Return (x, y) of the center of cell containing provided text 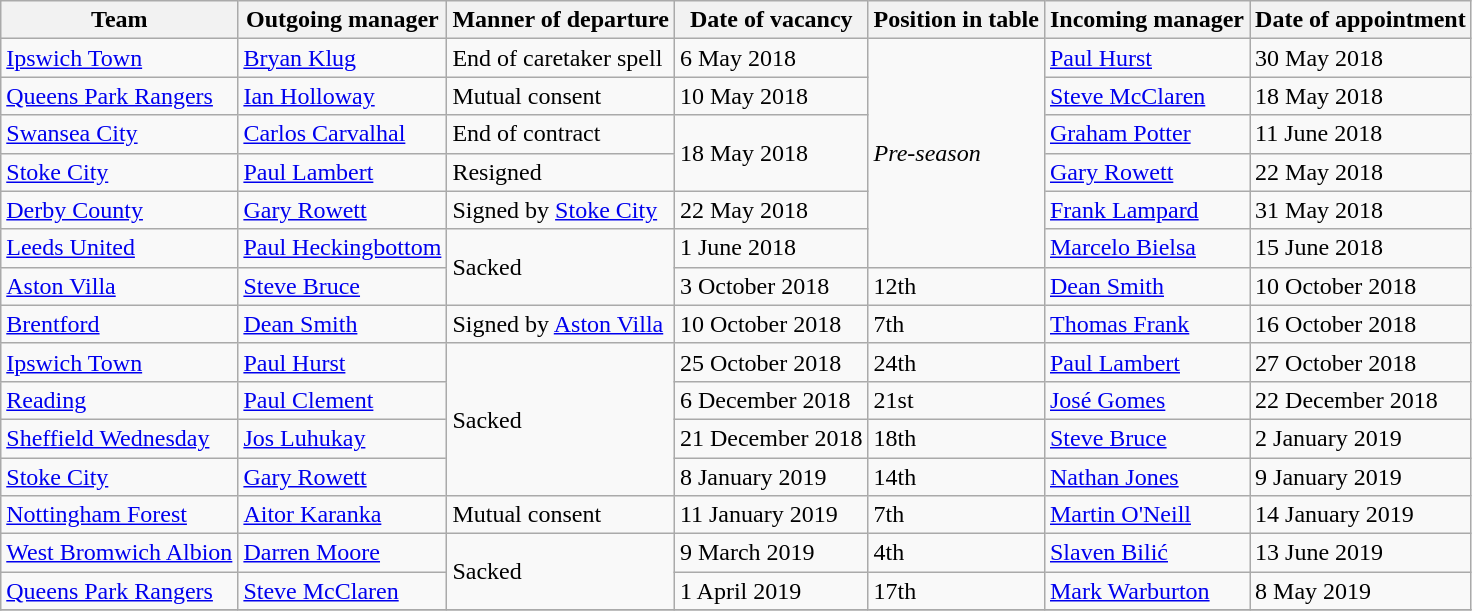
Date of appointment (1361, 20)
21 December 2018 (771, 438)
9 March 2019 (771, 553)
18th (956, 438)
Sheffield Wednesday (120, 438)
6 May 2018 (771, 58)
Martin O'Neill (1146, 515)
21st (956, 400)
Aitor Karanka (342, 515)
Marcelo Bielsa (1146, 248)
Leeds United (120, 248)
8 May 2019 (1361, 591)
Resigned (560, 172)
Carlos Carvalhal (342, 134)
11 June 2018 (1361, 134)
Ian Holloway (342, 96)
27 October 2018 (1361, 362)
10 May 2018 (771, 96)
Derby County (120, 210)
Nathan Jones (1146, 477)
8 January 2019 (771, 477)
Thomas Frank (1146, 324)
Brentford (120, 324)
Manner of departure (560, 20)
Swansea City (120, 134)
4th (956, 553)
11 January 2019 (771, 515)
9 January 2019 (1361, 477)
Signed by Aston Villa (560, 324)
Date of vacancy (771, 20)
2 January 2019 (1361, 438)
Paul Heckingbottom (342, 248)
12th (956, 286)
End of caretaker spell (560, 58)
Darren Moore (342, 553)
Bryan Klug (342, 58)
14 January 2019 (1361, 515)
Position in table (956, 20)
1 April 2019 (771, 591)
José Gomes (1146, 400)
Pre-season (956, 153)
Mark Warburton (1146, 591)
17th (956, 591)
Graham Potter (1146, 134)
25 October 2018 (771, 362)
Aston Villa (120, 286)
3 October 2018 (771, 286)
Reading (120, 400)
31 May 2018 (1361, 210)
Frank Lampard (1146, 210)
22 December 2018 (1361, 400)
Slaven Bilić (1146, 553)
30 May 2018 (1361, 58)
14th (956, 477)
End of contract (560, 134)
6 December 2018 (771, 400)
Team (120, 20)
West Bromwich Albion (120, 553)
Nottingham Forest (120, 515)
24th (956, 362)
15 June 2018 (1361, 248)
Outgoing manager (342, 20)
13 June 2019 (1361, 553)
Jos Luhukay (342, 438)
Paul Clement (342, 400)
1 June 2018 (771, 248)
Signed by Stoke City (560, 210)
16 October 2018 (1361, 324)
Incoming manager (1146, 20)
